Return the [x, y] coordinate for the center point of the cell that contains the specified text.  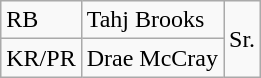
KR/PR [41, 58]
Sr. [242, 39]
Tahj Brooks [152, 20]
RB [41, 20]
Drae McCray [152, 58]
